Return the [x, y] coordinate for the center point of the cell that contains the specified text.  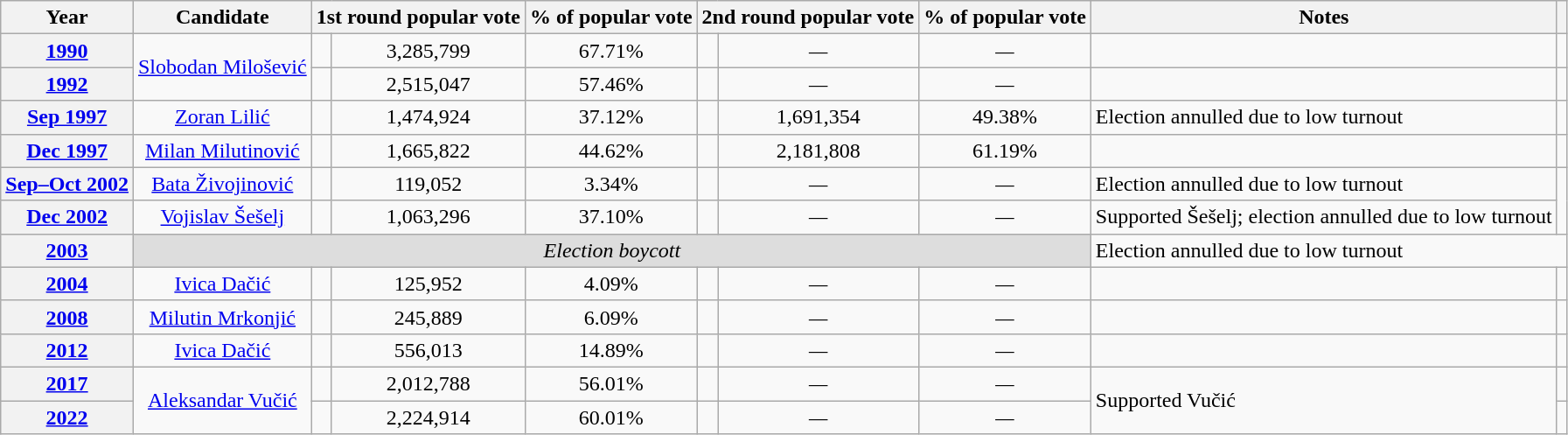
Milutin Mrkonjić [222, 317]
Aleksandar Vučić [222, 400]
14.89% [610, 350]
Election boycott [612, 250]
Notes [1324, 18]
3,285,799 [429, 51]
Bata Živojinović [222, 184]
2,224,914 [429, 417]
1st round popular vote [418, 18]
1,691,354 [819, 117]
245,889 [429, 317]
Supported Šešelj; election annulled due to low turnout [1324, 217]
Year [67, 18]
119,052 [429, 184]
1,665,822 [429, 151]
6.09% [610, 317]
125,952 [429, 284]
37.12% [610, 117]
1990 [67, 51]
60.01% [610, 417]
Dec 1997 [67, 151]
2004 [67, 284]
2012 [67, 350]
Sep 1997 [67, 117]
Milan Milutinović [222, 151]
56.01% [610, 383]
1,474,924 [429, 117]
49.38% [1006, 117]
44.62% [610, 151]
1992 [67, 84]
2017 [67, 383]
2,181,808 [819, 151]
4.09% [610, 284]
61.19% [1006, 151]
1,063,296 [429, 217]
Zoran Lilić [222, 117]
Vojislav Šešelj [222, 217]
2,515,047 [429, 84]
2nd round popular vote [808, 18]
2,012,788 [429, 383]
37.10% [610, 217]
Dec 2002 [67, 217]
2008 [67, 317]
Candidate [222, 18]
67.71% [610, 51]
556,013 [429, 350]
57.46% [610, 84]
2003 [67, 250]
Slobodan Milošević [222, 67]
2022 [67, 417]
Supported Vučić [1324, 400]
Sep–Oct 2002 [67, 184]
3.34% [610, 184]
